Provide the (x, y) coordinate of the cell's center where the given text is located.  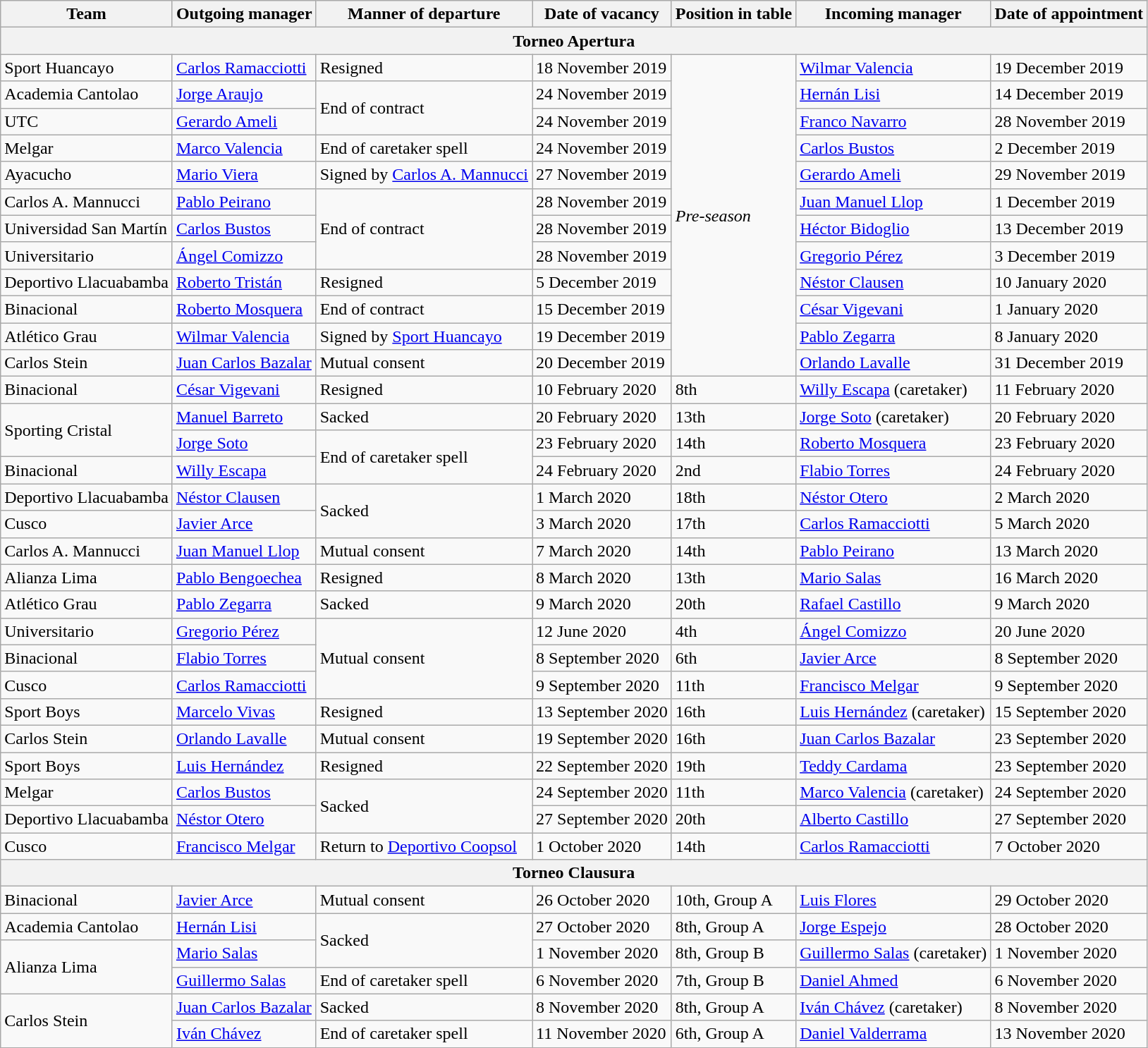
Signed by Carlos A. Mannucci (424, 175)
19 September 2020 (602, 738)
Jorge Espejo (893, 927)
Luis Hernández (244, 765)
16 March 2020 (1069, 578)
UTC (87, 121)
Guillermo Salas (caretaker) (893, 953)
Alberto Castillo (893, 819)
Roberto Tristán (244, 282)
3 March 2020 (602, 524)
10 January 2020 (1069, 282)
Sport Huancayo (87, 68)
18 November 2019 (602, 68)
2nd (733, 470)
29 October 2020 (1069, 900)
2 March 2020 (1069, 497)
3 December 2019 (1069, 255)
1 October 2020 (602, 846)
20 December 2019 (602, 363)
Manner of departure (424, 14)
Jorge Soto (caretaker) (893, 417)
29 November 2019 (1069, 175)
Manuel Barreto (244, 417)
5 March 2020 (1069, 524)
12 June 2020 (602, 631)
Team (87, 14)
13 September 2020 (602, 712)
Jorge Araujo (244, 95)
Jorge Soto (244, 444)
Héctor Bidoglio (893, 229)
Universidad San Martín (87, 229)
14 December 2019 (1069, 95)
Incoming manager (893, 14)
19th (733, 765)
22 September 2020 (602, 765)
4th (733, 631)
Date of vacancy (602, 14)
2 December 2019 (1069, 148)
Willy Escapa (244, 470)
6th, Group A (733, 1034)
7 March 2020 (602, 551)
Signed by Sport Huancayo (424, 336)
Guillermo Salas (244, 980)
Iván Chávez (caretaker) (893, 1007)
Marcelo Vivas (244, 712)
1 January 2020 (1069, 309)
Torneo Clausura (574, 873)
13 March 2020 (1069, 551)
13 November 2020 (1069, 1034)
Willy Escapa (caretaker) (893, 390)
Franco Navarro (893, 121)
7 October 2020 (1069, 846)
10 February 2020 (602, 390)
10th, Group A (733, 900)
18th (733, 497)
Pablo Bengoechea (244, 578)
Daniel Ahmed (893, 980)
Daniel Valderrama (893, 1034)
Ayacucho (87, 175)
26 October 2020 (602, 900)
20 June 2020 (1069, 631)
Marco Valencia (caretaker) (893, 793)
8th (733, 390)
15 December 2019 (602, 309)
Teddy Cardama (893, 765)
15 September 2020 (1069, 712)
Mario Viera (244, 175)
7th, Group B (733, 980)
28 October 2020 (1069, 927)
27 October 2020 (602, 927)
Date of appointment (1069, 14)
Sporting Cristal (87, 430)
11 February 2020 (1069, 390)
Rafael Castillo (893, 604)
1 December 2019 (1069, 202)
Torneo Apertura (574, 41)
1 March 2020 (602, 497)
Iván Chávez (244, 1034)
27 November 2019 (602, 175)
31 December 2019 (1069, 363)
13 December 2019 (1069, 229)
Marco Valencia (244, 148)
8 January 2020 (1069, 336)
Position in table (733, 14)
Pre-season (733, 216)
11 November 2020 (602, 1034)
5 December 2019 (602, 282)
Luis Flores (893, 900)
17th (733, 524)
Luis Hernández (caretaker) (893, 712)
8th, Group B (733, 953)
Return to Deportivo Coopsol (424, 846)
6th (733, 658)
8 March 2020 (602, 578)
Outgoing manager (244, 14)
